Pinpoint the cell where the given text exists, returning its (X, Y) midpoint coordinate. 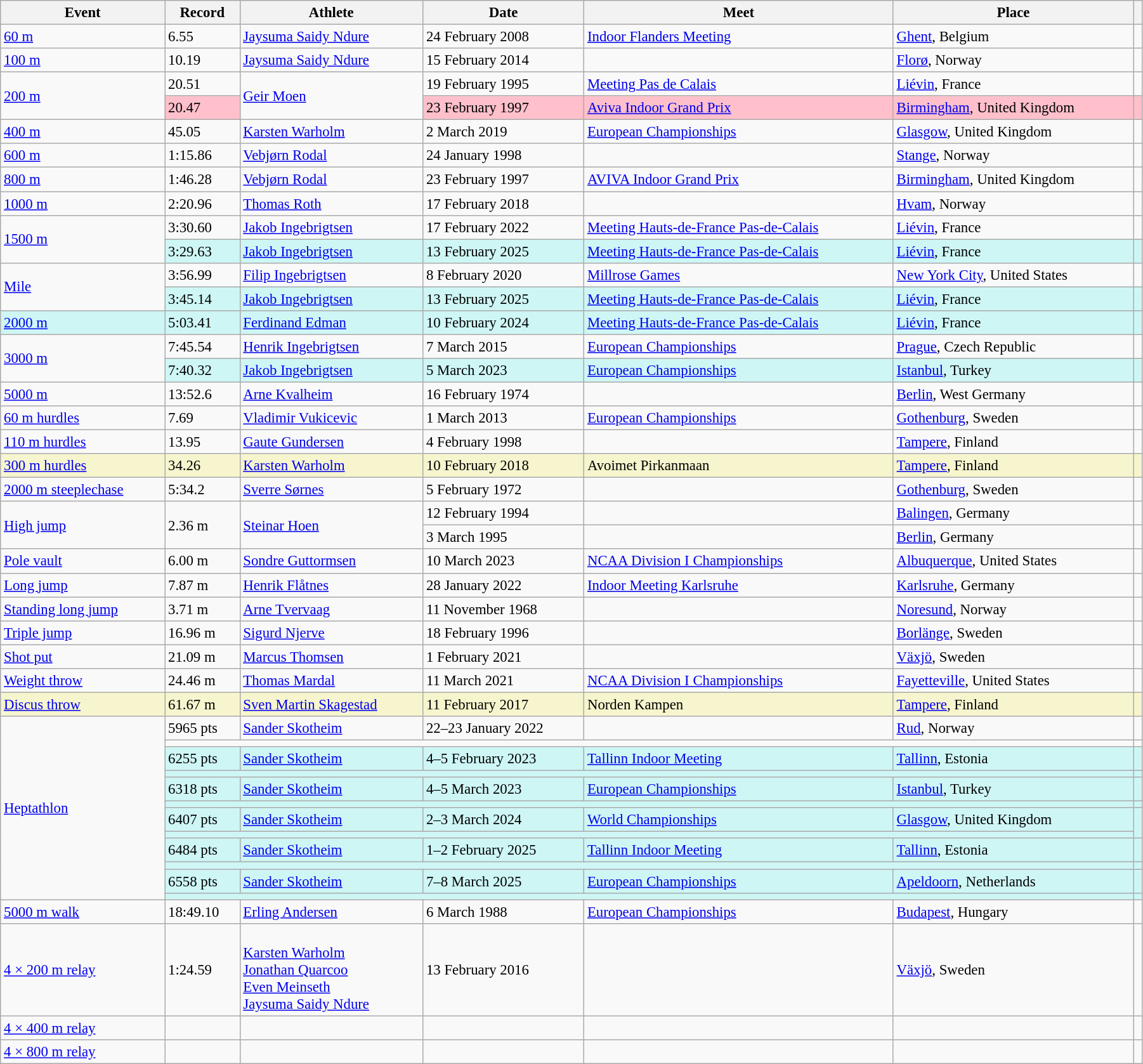
10 March 2023 (504, 562)
28 January 2022 (504, 585)
6255 pts (202, 759)
Heptathlon (82, 808)
5 March 2023 (504, 371)
Apeldoorn, Netherlands (1013, 881)
World Championships (739, 820)
Meet (739, 13)
AVIVA Indoor Grand Prix (739, 180)
800 m (82, 180)
Berlin, West Germany (1013, 394)
Karsten WarholmJonathan QuarcooEven MeinsethJaysuma Saidy Ndure (331, 969)
Florø, Norway (1013, 60)
Shot put (82, 657)
2 March 2019 (504, 132)
8 February 2020 (504, 275)
Filip Ingebrigtsen (331, 275)
Sigurd Njerve (331, 633)
Prague, Czech Republic (1013, 346)
Aviva Indoor Grand Prix (739, 108)
600 m (82, 155)
24.46 m (202, 681)
Sverre Sørnes (331, 490)
Noresund, Norway (1013, 609)
17 February 2018 (504, 204)
Vladimir Vukicevic (331, 418)
Sondre Guttormsen (331, 562)
6558 pts (202, 881)
60 m hurdles (82, 418)
4 × 200 m relay (82, 969)
61.67 m (202, 704)
Athlete (331, 13)
13 February 2016 (504, 969)
Indoor Flanders Meeting (739, 37)
1:46.28 (202, 180)
7.69 (202, 418)
Thomas Mardal (331, 681)
4–5 March 2023 (504, 789)
200 m (82, 96)
110 m hurdles (82, 442)
11 March 2021 (504, 681)
300 m hurdles (82, 466)
34.26 (202, 466)
13.95 (202, 442)
100 m (82, 60)
1000 m (82, 204)
7:40.32 (202, 371)
5:34.2 (202, 490)
19 February 1995 (504, 84)
Millrose Games (739, 275)
22–23 January 2022 (504, 728)
2000 m (82, 323)
6.55 (202, 37)
Arne Tvervaag (331, 609)
6 March 1988 (504, 912)
Date (504, 13)
Steinar Hoen (331, 525)
2–3 March 2024 (504, 820)
20.47 (202, 108)
5000 m walk (82, 912)
3:45.14 (202, 299)
6407 pts (202, 820)
Henrik Flåtnes (331, 585)
High jump (82, 525)
Erling Andersen (331, 912)
5000 m (82, 394)
Pole vault (82, 562)
3 March 1995 (504, 537)
4 February 1998 (504, 442)
1 February 2021 (504, 657)
5965 pts (202, 728)
4 × 400 m relay (82, 1028)
Weight throw (82, 681)
Norden Kampen (739, 704)
Event (82, 13)
6484 pts (202, 851)
60 m (82, 37)
11 November 1968 (504, 609)
Karlsruhe, Germany (1013, 585)
Albuquerque, United States (1013, 562)
16.96 m (202, 633)
Ghent, Belgium (1013, 37)
Henrik Ingebrigtsen (331, 346)
24 February 2008 (504, 37)
6318 pts (202, 789)
2:20.96 (202, 204)
7–8 March 2025 (504, 881)
Stange, Norway (1013, 155)
3:56.99 (202, 275)
4 × 800 m relay (82, 1052)
16 February 1974 (504, 394)
2.36 m (202, 525)
45.05 (202, 132)
24 January 1998 (504, 155)
1500 m (82, 239)
Triple jump (82, 633)
Budapest, Hungary (1013, 912)
Long jump (82, 585)
Sven Martin Skagestad (331, 704)
Standing long jump (82, 609)
New York City, United States (1013, 275)
10 February 2024 (504, 323)
Marcus Thomsen (331, 657)
18:49.10 (202, 912)
Balingen, Germany (1013, 513)
4–5 February 2023 (504, 759)
7:45.54 (202, 346)
2000 m steeplechase (82, 490)
17 February 2022 (504, 227)
3.71 m (202, 609)
Geir Moen (331, 96)
3:30.60 (202, 227)
1 March 2013 (504, 418)
21.09 m (202, 657)
12 February 1994 (504, 513)
5 February 1972 (504, 490)
Avoimet Pirkanmaan (739, 466)
7.87 m (202, 585)
15 February 2014 (504, 60)
1:15.86 (202, 155)
Hvam, Norway (1013, 204)
6.00 m (202, 562)
10 February 2018 (504, 466)
18 February 1996 (504, 633)
20.51 (202, 84)
Fayetteville, United States (1013, 681)
Ferdinand Edman (331, 323)
Thomas Roth (331, 204)
Rud, Norway (1013, 728)
13:52.6 (202, 394)
3:29.63 (202, 251)
5:03.41 (202, 323)
Discus throw (82, 704)
Record (202, 13)
Mile (82, 287)
Indoor Meeting Karlsruhe (739, 585)
Arne Kvalheim (331, 394)
Borlänge, Sweden (1013, 633)
Berlin, Germany (1013, 537)
Meeting Pas de Calais (739, 84)
1–2 February 2025 (504, 851)
Gaute Gundersen (331, 442)
400 m (82, 132)
10.19 (202, 60)
11 February 2017 (504, 704)
Place (1013, 13)
7 March 2015 (504, 346)
1:24.59 (202, 969)
3000 m (82, 358)
